Provide the [X, Y] coordinate of the cell's center where the given text is located.  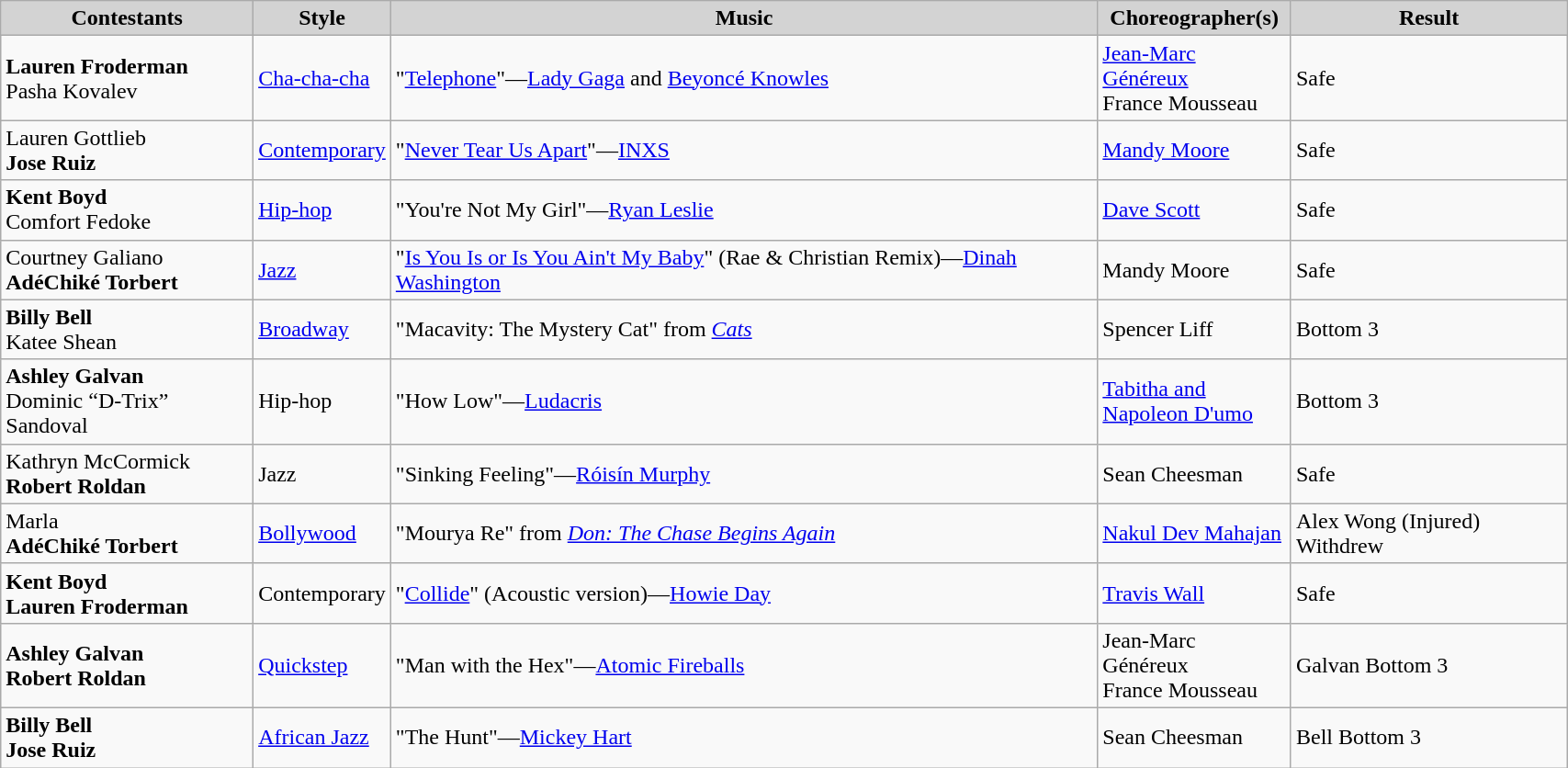
Cha-cha-cha [322, 78]
Kent BoydLauren Froderman [127, 593]
Spencer Liff [1194, 329]
"You're Not My Girl"—Ryan Leslie [744, 209]
Alex Wong (Injured) Withdrew [1428, 533]
"Sinking Feeling"—Róisín Murphy [744, 474]
Billy BellKatee Shean [127, 329]
"Telephone"—Lady Gaga and Beyoncé Knowles [744, 78]
Kathryn McCormickRobert Roldan [127, 474]
"Man with the Hex"—Atomic Fireballs [744, 665]
Quickstep [322, 665]
Choreographer(s) [1194, 18]
MarlaAdéChiké Torbert [127, 533]
Billy BellJose Ruiz [127, 737]
Result [1428, 18]
Galvan Bottom 3 [1428, 665]
Bollywood [322, 533]
"Is You Is or Is You Ain't My Baby" (Rae & Christian Remix)—Dinah Washington [744, 270]
Style [322, 18]
"Never Tear Us Apart"—INXS [744, 151]
African Jazz [322, 737]
Contestants [127, 18]
Bell Bottom 3 [1428, 737]
Broadway [322, 329]
"Macavity: The Mystery Cat" from Cats [744, 329]
Travis Wall [1194, 593]
Nakul Dev Mahajan [1194, 533]
Tabitha andNapoleon D'umo [1194, 401]
"The Hunt"—Mickey Hart [744, 737]
"Mourya Re" from Don: The Chase Begins Again [744, 533]
"Collide" (Acoustic version)—Howie Day [744, 593]
Ashley GalvanDominic “D-Trix” Sandoval [127, 401]
Lauren FrodermanPasha Kovalev [127, 78]
Lauren GottliebJose Ruiz [127, 151]
"How Low"—Ludacris [744, 401]
Kent BoydComfort Fedoke [127, 209]
Music [744, 18]
Courtney GalianoAdéChiké Torbert [127, 270]
Dave Scott [1194, 209]
Ashley GalvanRobert Roldan [127, 665]
